Pinpoint the cell where the given text exists, returning its (x, y) midpoint coordinate. 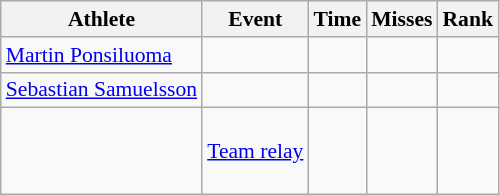
Rank (468, 19)
Martin Ponsiluoma (102, 55)
Time (337, 19)
Event (255, 19)
Team relay (255, 152)
Athlete (102, 19)
Misses (402, 19)
Sebastian Samuelsson (102, 90)
